Return [x, y] of the center of cell containing provided text 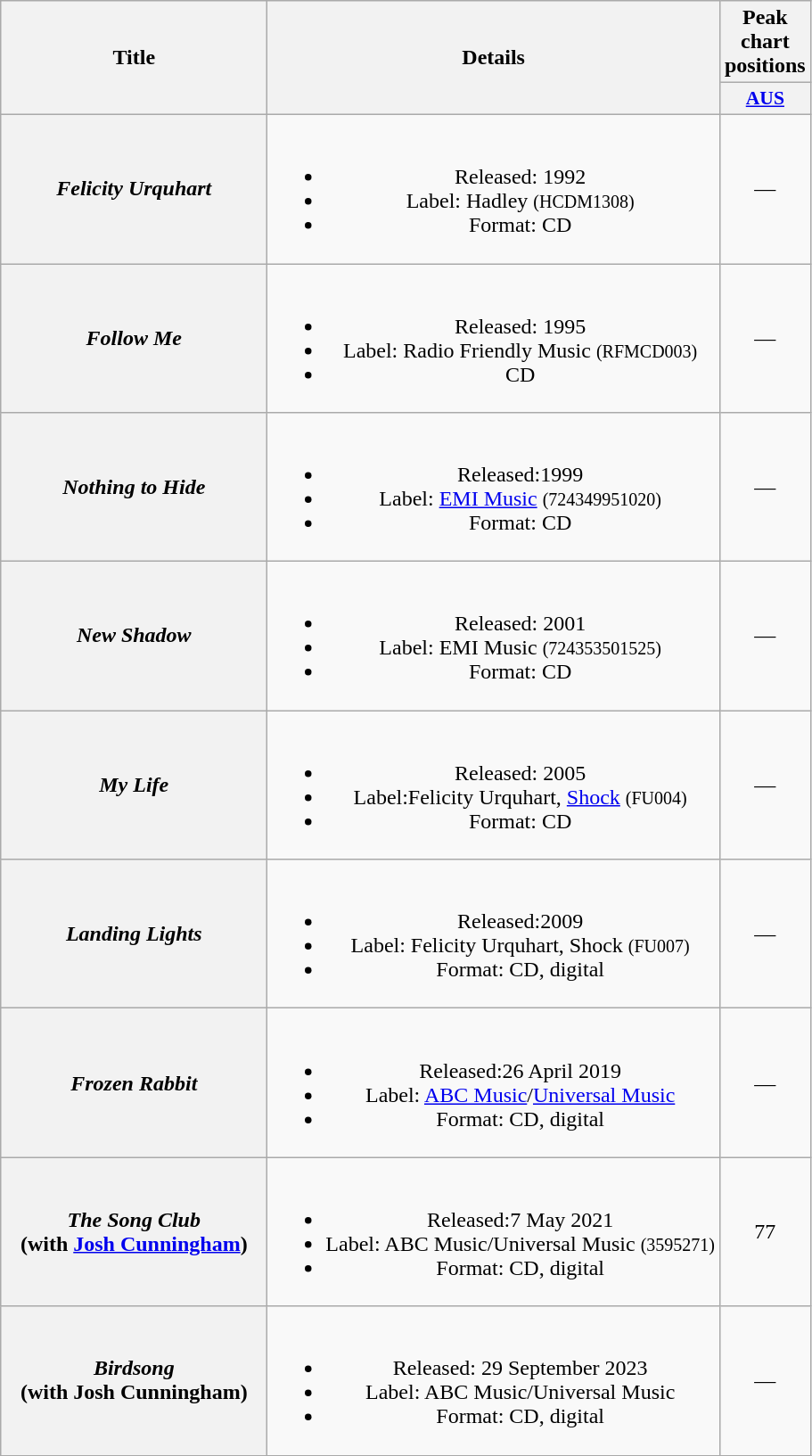
The Song Club (with Josh Cunningham) [134, 1232]
Title [134, 58]
New Shadow [134, 637]
Follow Me [134, 339]
Released:26 April 2019Label: ABC Music/Universal MusicFormat: CD, digital [494, 1082]
Released: 1995Label: Radio Friendly Music (RFMCD003)CD [494, 339]
My Life [134, 785]
Birdsong (with Josh Cunningham) [134, 1380]
77 [765, 1232]
Nothing to Hide [134, 487]
Released:2009Label: Felicity Urquhart, Shock (FU007)Format: CD, digital [494, 934]
Frozen Rabbit [134, 1082]
Released:7 May 2021Label: ABC Music/Universal Music (3595271)Format: CD, digital [494, 1232]
Released: 2001Label: EMI Music (724353501525)Format: CD [494, 637]
AUS [765, 99]
Landing Lights [134, 934]
Released: 1992Label: Hadley (HCDM1308)Format: CD [494, 189]
Released: 29 September 2023Label: ABC Music/Universal MusicFormat: CD, digital [494, 1380]
Details [494, 58]
Released:1999Label: EMI Music (724349951020)Format: CD [494, 487]
Peak chart positions [765, 42]
Felicity Urquhart [134, 189]
Released: 2005Label:Felicity Urquhart, Shock (FU004)Format: CD [494, 785]
